From the cell containing the given text, extract its center point as (X, Y) coordinate. 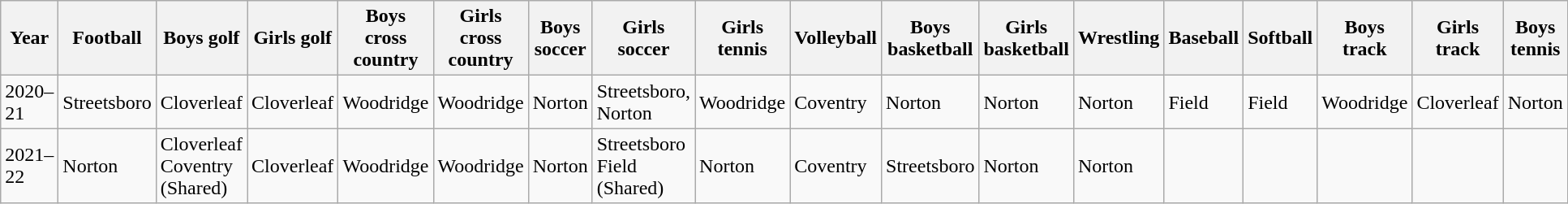
Baseball (1204, 38)
Year (29, 38)
Volleyball (836, 38)
Boys track (1364, 38)
Girls cross country (480, 38)
Girls track (1458, 38)
Boys soccer (560, 38)
Wrestling (1119, 38)
Football (107, 38)
StreetsboroField (Shared) (643, 166)
CloverleafCoventry (Shared) (201, 166)
Boys basketball (930, 38)
2020–21 (29, 102)
Girls golf (293, 38)
Softball (1280, 38)
Streetsboro, Norton (643, 102)
Girls soccer (643, 38)
2021–22 (29, 166)
Girls basketball (1026, 38)
Boys golf (201, 38)
Boys cross country (386, 38)
Boys tennis (1535, 38)
Girls tennis (743, 38)
